Find where the given text appears and provide that cell's center as (x, y) coordinate. 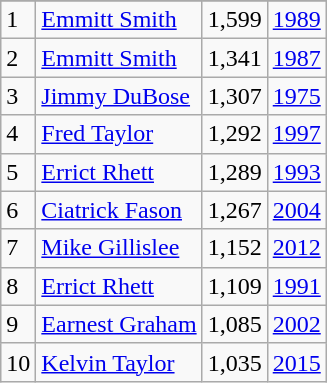
2012 (296, 248)
Mike Gillislee (119, 248)
1,109 (234, 286)
1987 (296, 58)
1991 (296, 286)
1,289 (234, 172)
1997 (296, 134)
7 (18, 248)
1,035 (234, 362)
2015 (296, 362)
1,292 (234, 134)
1975 (296, 96)
1 (18, 20)
1,341 (234, 58)
2002 (296, 324)
Ciatrick Fason (119, 210)
9 (18, 324)
Fred Taylor (119, 134)
1,599 (234, 20)
1,307 (234, 96)
10 (18, 362)
5 (18, 172)
1,267 (234, 210)
3 (18, 96)
6 (18, 210)
1,152 (234, 248)
8 (18, 286)
1993 (296, 172)
4 (18, 134)
1989 (296, 20)
1,085 (234, 324)
2004 (296, 210)
Earnest Graham (119, 324)
2 (18, 58)
Kelvin Taylor (119, 362)
Jimmy DuBose (119, 96)
